Extract the (x, y) coordinate from the center of the cell holding the provided text.  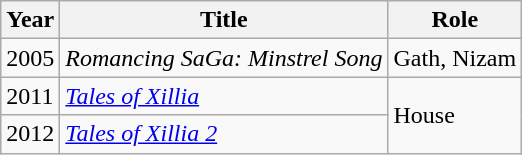
Role (455, 20)
2011 (30, 96)
Title (224, 20)
Tales of Xillia 2 (224, 134)
Gath, Nizam (455, 58)
House (455, 115)
Tales of Xillia (224, 96)
2005 (30, 58)
2012 (30, 134)
Romancing SaGa: Minstrel Song (224, 58)
Year (30, 20)
